Return [x, y] of the center of cell containing provided text 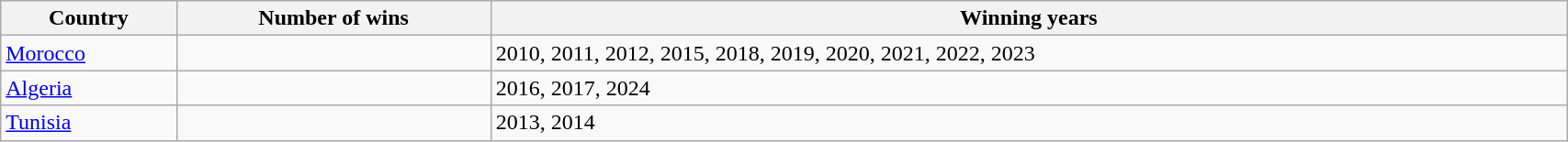
2010, 2011, 2012, 2015, 2018, 2019, 2020, 2021, 2022, 2023 [1029, 53]
Number of wins [333, 18]
Tunisia [88, 123]
Algeria [88, 88]
Country [88, 18]
Morocco [88, 53]
2013, 2014 [1029, 123]
Winning years [1029, 18]
2016, 2017, 2024 [1029, 88]
